Determine the (x, y) coordinate at the center of the cell enclosing the given text.  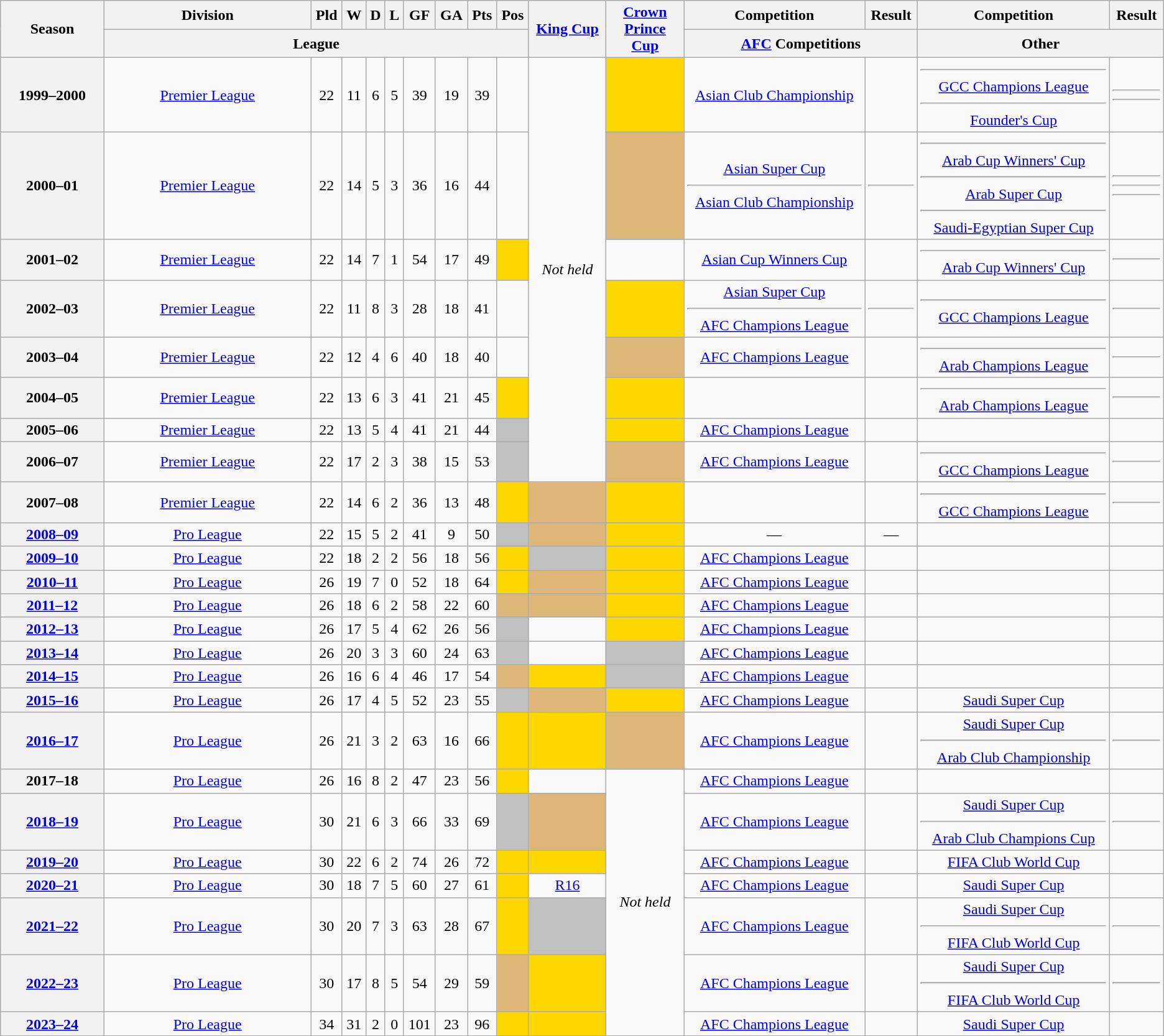
1 (394, 260)
31 (354, 1024)
2010–11 (52, 581)
R16 (567, 886)
55 (483, 700)
61 (483, 886)
2004–05 (52, 398)
Division (208, 15)
Pts (483, 15)
69 (483, 821)
2008–09 (52, 534)
2023–24 (52, 1024)
Arab Cup Winners' CupArab Super CupSaudi-Egyptian Super Cup (1014, 185)
2012–13 (52, 629)
D (376, 15)
Asian Cup Winners Cup (775, 260)
King Cup (567, 29)
96 (483, 1024)
53 (483, 461)
Asian Super CupAsian Club Championship (775, 185)
2005–06 (52, 430)
12 (354, 357)
Pld (326, 15)
Saudi Super CupArab Club Championship (1014, 741)
W (354, 15)
2018–19 (52, 821)
74 (419, 862)
GA (451, 15)
58 (419, 606)
Pos (512, 15)
62 (419, 629)
2001–02 (52, 260)
FIFA Club World Cup (1014, 862)
59 (483, 983)
49 (483, 260)
46 (419, 677)
Season (52, 29)
2006–07 (52, 461)
29 (451, 983)
50 (483, 534)
2011–12 (52, 606)
34 (326, 1024)
2019–20 (52, 862)
9 (451, 534)
38 (419, 461)
101 (419, 1024)
1999–2000 (52, 95)
64 (483, 581)
67 (483, 926)
Asian Club Championship (775, 95)
2007–08 (52, 502)
2003–04 (52, 357)
2021–22 (52, 926)
League (316, 44)
GF (419, 15)
2000–01 (52, 185)
48 (483, 502)
2016–17 (52, 741)
2020–21 (52, 886)
27 (451, 886)
47 (419, 781)
33 (451, 821)
2017–18 (52, 781)
2013–14 (52, 653)
Arab Cup Winners' Cup (1014, 260)
2022–23 (52, 983)
2015–16 (52, 700)
Asian Super CupAFC Champions League (775, 308)
GCC Champions LeagueFounder's Cup (1014, 95)
24 (451, 653)
L (394, 15)
45 (483, 398)
Crown Prince Cup (645, 29)
Other (1041, 44)
2014–15 (52, 677)
AFC Competitions (801, 44)
2002–03 (52, 308)
2009–10 (52, 558)
72 (483, 862)
Saudi Super CupArab Club Champions Cup (1014, 821)
